Find where the given text appears and provide that cell's center as (X, Y) coordinate. 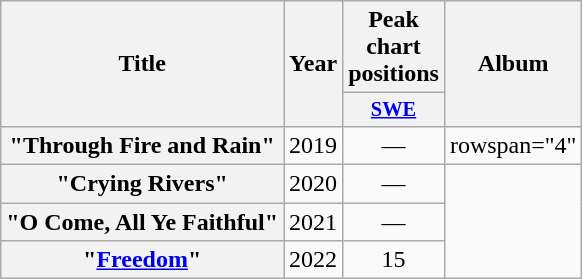
2022 (314, 260)
Title (142, 64)
"Freedom" (142, 260)
Album (513, 64)
"O Come, All Ye Faithful" (142, 222)
2021 (314, 222)
Peak chart positions (394, 47)
"Crying Rivers" (142, 184)
"Through Fire and Rain" (142, 145)
rowspan="4" (513, 145)
SWE (394, 110)
2020 (314, 184)
2019 (314, 145)
Year (314, 64)
15 (394, 260)
